Determine the (x, y) coordinate at the center of the cell enclosing the given text.  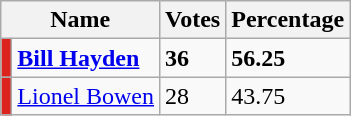
56.25 (288, 58)
Name (80, 20)
Bill Hayden (86, 58)
36 (193, 58)
Percentage (288, 20)
28 (193, 96)
Lionel Bowen (86, 96)
43.75 (288, 96)
Votes (193, 20)
